Provide the (X, Y) coordinate of the cell's center where the given text is located.  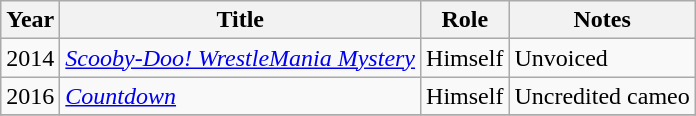
Title (240, 20)
Scooby-Doo! WrestleMania Mystery (240, 58)
Year (30, 20)
Uncredited cameo (602, 96)
Role (465, 20)
Notes (602, 20)
2014 (30, 58)
Countdown (240, 96)
2016 (30, 96)
Unvoiced (602, 58)
